Determine the [x, y] coordinate at the center of the cell enclosing the given text.  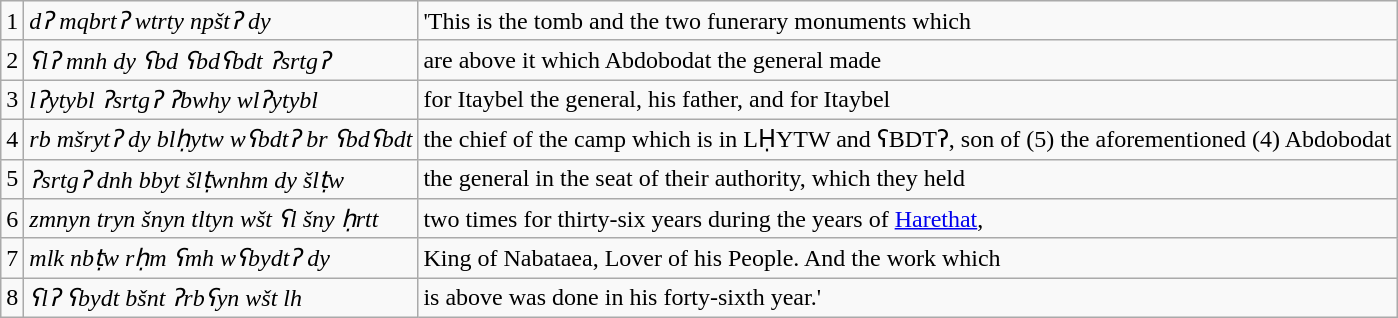
ʕlʔ mnh dy ʕbd ʕbdʕbdt ʔsrtgʔ [221, 60]
zmnyn tryn šnyn tltyn wšt ʕl šny ḥrtt [221, 219]
ʔsrtgʔ dnh bbyt šlṭwnhm dy šlṭw [221, 179]
dʔ mqbrtʔ wtrty npštʔ dy [221, 21]
the chief of the camp which is in LḤYTW and ʕBDTʔ, son of (5) the aforementioned (4) Abdobodat [908, 139]
4 [12, 139]
King of Nabataea, Lover of his People. And the work which [908, 258]
rb mšrytʔ dy blḥytw wʕbdtʔ br ʕbdʕbdt [221, 139]
ʕlʔ ʕbydt bšnt ʔrbʕyn wšt lh [221, 298]
1 [12, 21]
the general in the seat of their authority, which they held [908, 179]
mlk nbṭw rḥm ʕmh wʕbydtʔ dy [221, 258]
is above was done in his forty-sixth year.' [908, 298]
3 [12, 100]
are above it which Abdobodat the general made [908, 60]
'This is the tomb and the two funerary monuments which [908, 21]
two times for thirty-six years during the years of Harethat, [908, 219]
2 [12, 60]
6 [12, 219]
5 [12, 179]
7 [12, 258]
for Itaybel the general, his father, and for Itaybel [908, 100]
8 [12, 298]
lʔytybl ʔsrtgʔ ʔbwhy wlʔytybl [221, 100]
